Capture the cell that displays the provided text and extract its [X, Y] central coordinate. 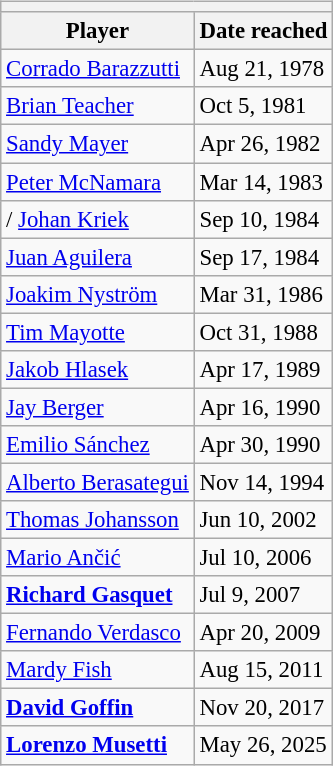
Jul 9, 2007 [264, 595]
Mario Ančić [98, 557]
Lorenzo Musetti [98, 745]
Peter McNamara [98, 181]
Fernando Verdasco [98, 633]
Juan Aguilera [98, 257]
Apr 16, 1990 [264, 407]
Mar 31, 1986 [264, 294]
Apr 17, 1989 [264, 369]
Joakim Nyström [98, 294]
Aug 21, 1978 [264, 69]
Alberto Berasategui [98, 482]
Oct 5, 1981 [264, 106]
Player [98, 31]
Thomas Johansson [98, 520]
Brian Teacher [98, 106]
Jun 10, 2002 [264, 520]
Date reached [264, 31]
Mardy Fish [98, 670]
Sep 10, 1984 [264, 219]
Sandy Mayer [98, 144]
Jay Berger [98, 407]
Richard Gasquet [98, 595]
Mar 14, 1983 [264, 181]
Jakob Hlasek [98, 369]
/ Johan Kriek [98, 219]
Apr 20, 2009 [264, 633]
Corrado Barazzutti [98, 69]
Jul 10, 2006 [264, 557]
David Goffin [98, 708]
Apr 26, 1982 [264, 144]
Nov 14, 1994 [264, 482]
Apr 30, 1990 [264, 445]
Sep 17, 1984 [264, 257]
Nov 20, 2017 [264, 708]
Emilio Sánchez [98, 445]
Oct 31, 1988 [264, 332]
Aug 15, 2011 [264, 670]
May 26, 2025 [264, 745]
Tim Mayotte [98, 332]
